Determine the (x, y) coordinate at the center of the cell enclosing the given text.  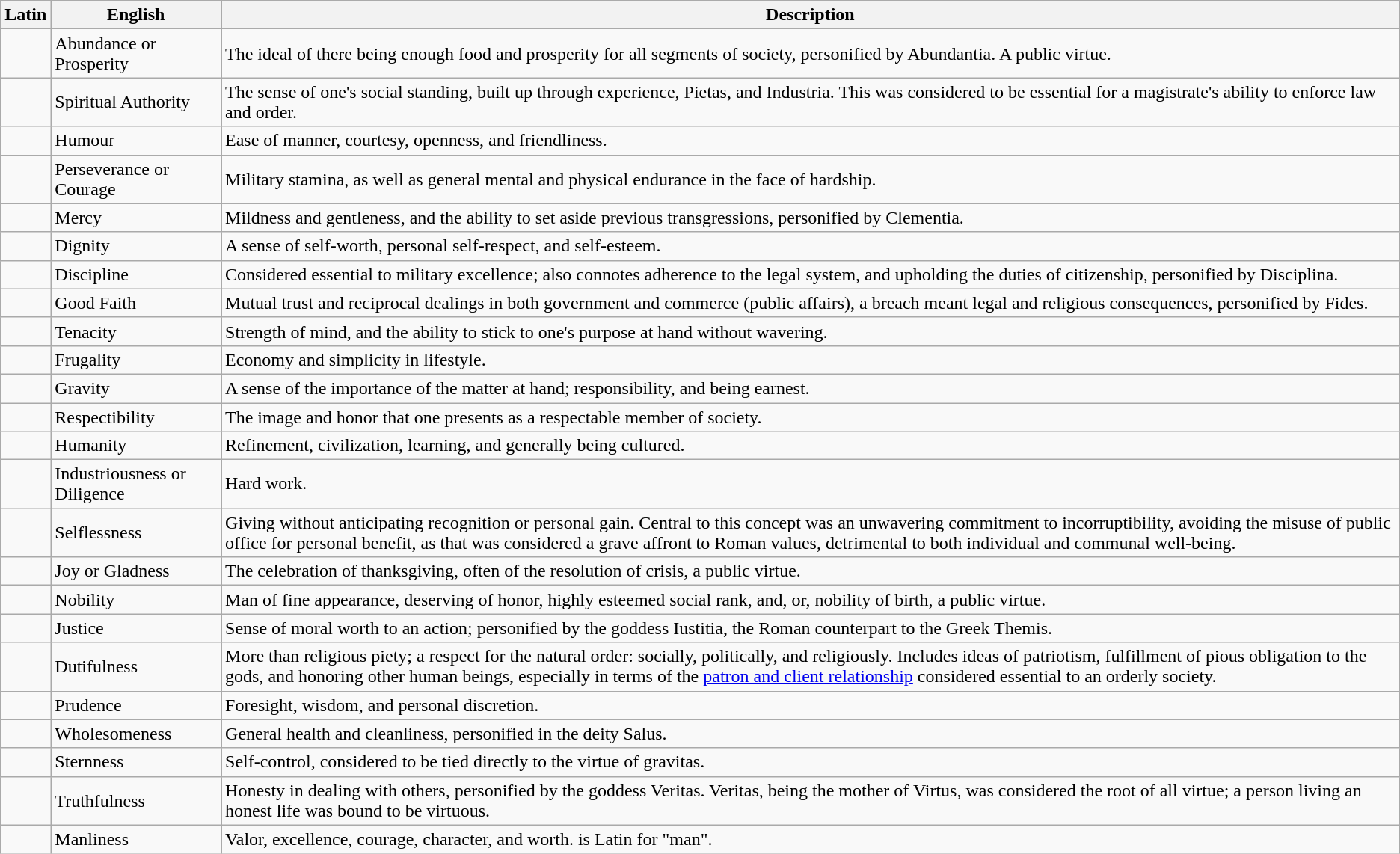
English (136, 15)
Truthfulness (136, 800)
Latin (25, 15)
Military stamina, as well as general mental and physical endurance in the face of hardship. (811, 179)
Joy or Gladness (136, 571)
Nobility (136, 600)
Good Faith (136, 303)
Wholesomeness (136, 734)
The celebration of thanksgiving, often of the resolution of crisis, a public virtue. (811, 571)
A sense of the importance of the matter at hand; responsibility, and being earnest. (811, 388)
Strength of mind, and the ability to stick to one's purpose at hand without wavering. (811, 331)
A sense of self-worth, personal self-respect, and self-esteem. (811, 246)
Industriousness or Diligence (136, 485)
General health and cleanliness, personified in the deity Salus. (811, 734)
Humanity (136, 446)
Self-control, considered to be tied directly to the virtue of gravitas. (811, 762)
Manliness (136, 839)
Description (811, 15)
Valor, excellence, courage, character, and worth. is Latin for "man". (811, 839)
Prudence (136, 705)
Selflessness (136, 532)
The image and honor that one presents as a respectable member of society. (811, 417)
Man of fine appearance, deserving of honor, highly esteemed social rank, and, or, nobility of birth, a public virtue. (811, 600)
Foresight, wisdom, and personal discretion. (811, 705)
Tenacity (136, 331)
Humour (136, 141)
Dutifulness (136, 667)
Abundance or Prosperity (136, 54)
Perseverance or Courage (136, 179)
Respectibility (136, 417)
The ideal of there being enough food and prosperity for all segments of society, personified by Abundantia. A public virtue. (811, 54)
Economy and simplicity in lifestyle. (811, 360)
Hard work. (811, 485)
Dignity (136, 246)
Mercy (136, 218)
Refinement, civilization, learning, and generally being cultured. (811, 446)
Sense of moral worth to an action; personified by the goddess Iustitia, the Roman counterpart to the Greek Themis. (811, 628)
Ease of manner, courtesy, openness, and friendliness. (811, 141)
Spiritual Authority (136, 102)
Mildness and gentleness, and the ability to set aside previous transgressions, personified by Clementia. (811, 218)
Discipline (136, 274)
Justice (136, 628)
Frugality (136, 360)
Sternness (136, 762)
Gravity (136, 388)
